Return (x, y) of the center of cell containing provided text 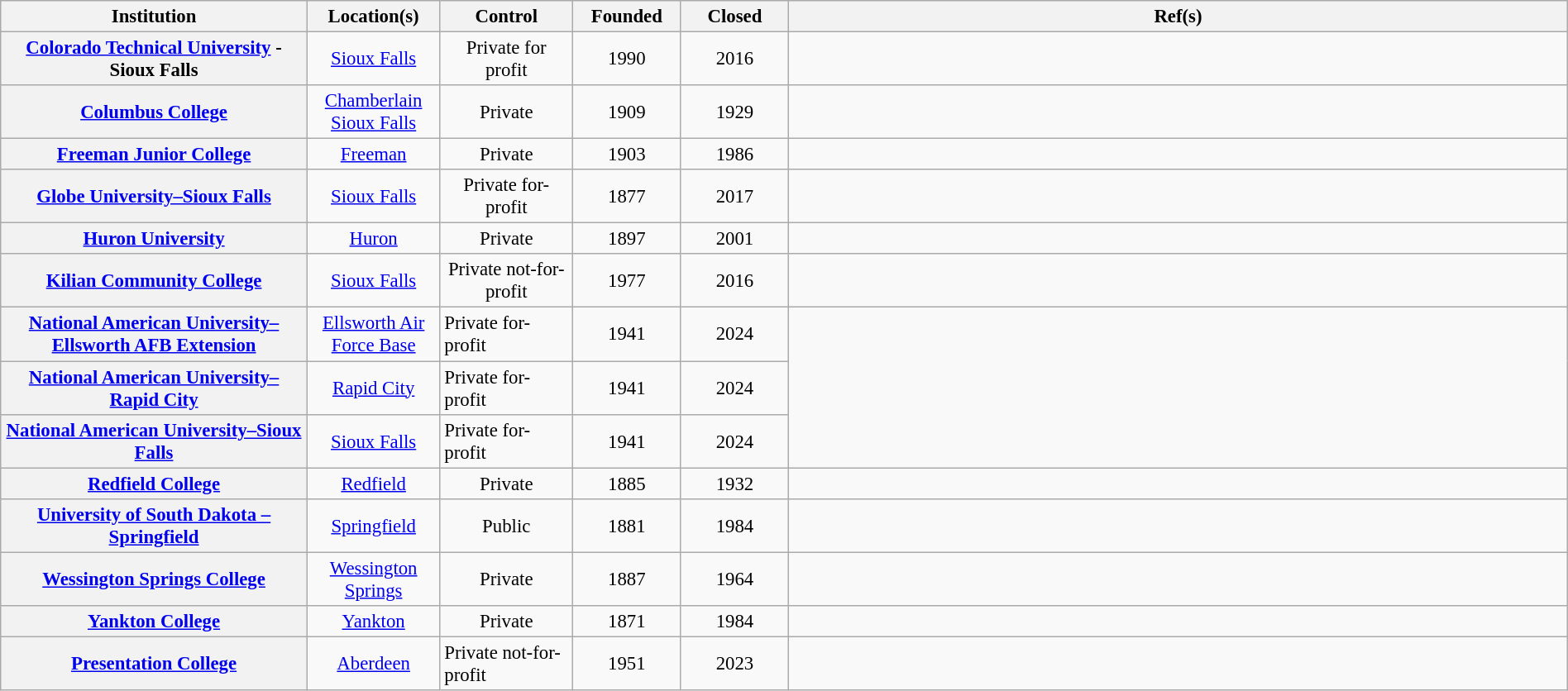
Freeman (374, 155)
Redfield College (154, 484)
Globe University–Sioux Falls (154, 197)
1903 (627, 155)
Presentation College (154, 663)
Control (506, 17)
ChamberlainSioux Falls (374, 112)
2001 (734, 239)
Huron (374, 239)
Wessington Springs College (154, 579)
Private for profit (506, 60)
Kilian Community College (154, 281)
University of South Dakota – Springfield (154, 526)
1871 (627, 622)
Colorado Technical University - Sioux Falls (154, 60)
Ref(s) (1178, 17)
1909 (627, 112)
National American University–Rapid City (154, 388)
Rapid City (374, 388)
Institution (154, 17)
1887 (627, 579)
Huron University (154, 239)
1932 (734, 484)
Yankton (374, 622)
1986 (734, 155)
Aberdeen (374, 663)
Location(s) (374, 17)
1885 (627, 484)
Redfield (374, 484)
2017 (734, 197)
Ellsworth Air Force Base (374, 334)
Founded (627, 17)
Freeman Junior College (154, 155)
Closed (734, 17)
National American University–Ellsworth AFB Extension (154, 334)
Public (506, 526)
2023 (734, 663)
Yankton College (154, 622)
1990 (627, 60)
National American University–Sioux Falls (154, 441)
Springfield (374, 526)
1877 (627, 197)
1881 (627, 526)
1897 (627, 239)
1929 (734, 112)
1964 (734, 579)
1977 (627, 281)
Columbus College (154, 112)
1951 (627, 663)
Wessington Springs (374, 579)
